Return (X, Y) of the center of cell containing provided text 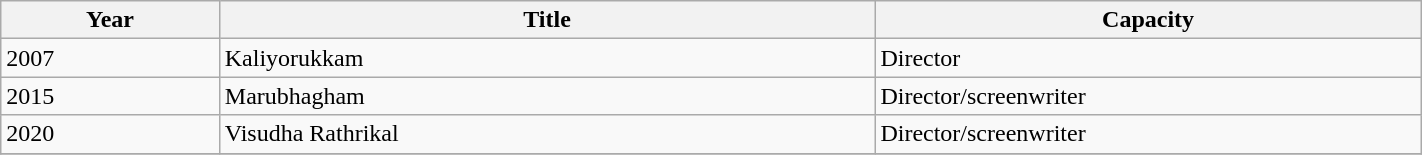
Director (1148, 58)
2007 (110, 58)
Kaliyorukkam (547, 58)
Year (110, 20)
Visudha Rathrikal (547, 134)
2020 (110, 134)
2015 (110, 96)
Capacity (1148, 20)
Marubhagham (547, 96)
Title (547, 20)
